Extract the [x, y] coordinate from the center of the cell holding the provided text.  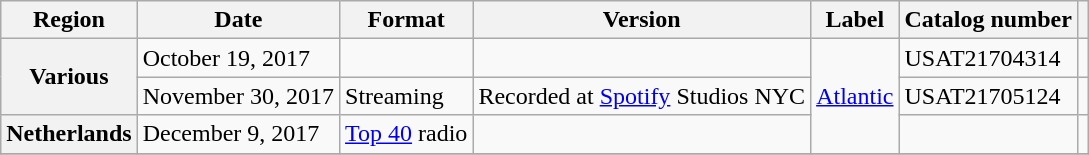
Atlantic [855, 96]
October 19, 2017 [238, 58]
Date [238, 20]
Catalog number [988, 20]
Netherlands [69, 134]
Recorded at Spotify Studios NYC [642, 96]
Version [642, 20]
Format [406, 20]
Various [69, 77]
Streaming [406, 96]
USAT21704314 [988, 58]
Label [855, 20]
Region [69, 20]
Top 40 radio [406, 134]
USAT21705124 [988, 96]
November 30, 2017 [238, 96]
December 9, 2017 [238, 134]
